Locate the cell with the specified text and output its (x, y) center coordinate. 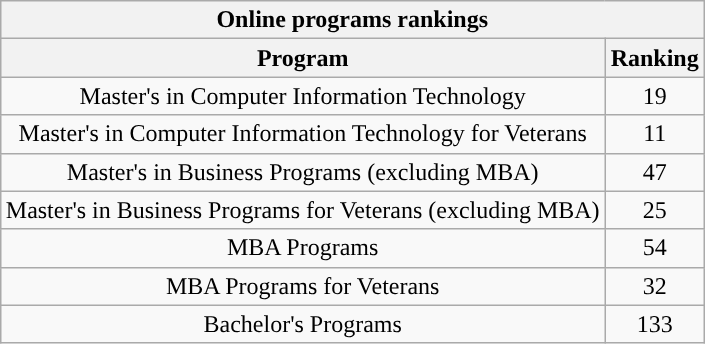
47 (654, 172)
32 (654, 286)
19 (654, 96)
Ranking (654, 58)
54 (654, 248)
133 (654, 324)
11 (654, 134)
Bachelor's Programs (302, 324)
Master's in Business Programs for Veterans (excluding MBA) (302, 210)
Master's in Computer Information Technology (302, 96)
MBA Programs (302, 248)
Master's in Computer Information Technology for Veterans (302, 134)
Online programs rankings (352, 20)
25 (654, 210)
Master's in Business Programs (excluding MBA) (302, 172)
MBA Programs for Veterans (302, 286)
Program (302, 58)
